Output the [X, Y] coordinate of the center of the cell containing the given text.  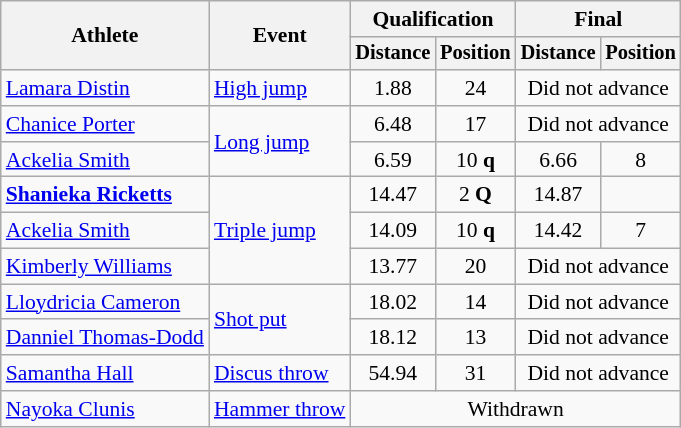
Withdrawn [516, 409]
24 [475, 88]
14.09 [392, 231]
Lloydricia Cameron [105, 302]
13.77 [392, 267]
2 Q [475, 195]
Hammer throw [280, 409]
14 [475, 302]
20 [475, 267]
14.42 [558, 231]
6.59 [392, 160]
Event [280, 36]
18.12 [392, 338]
1.88 [392, 88]
Danniel Thomas-Dodd [105, 338]
Qualification [432, 19]
8 [640, 160]
Shot put [280, 320]
54.94 [392, 373]
Long jump [280, 142]
6.66 [558, 160]
Kimberly Williams [105, 267]
31 [475, 373]
17 [475, 124]
Discus throw [280, 373]
Nayoka Clunis [105, 409]
14.47 [392, 195]
Lamara Distin [105, 88]
Triple jump [280, 230]
Athlete [105, 36]
Shanieka Ricketts [105, 195]
High jump [280, 88]
Chanice Porter [105, 124]
18.02 [392, 302]
Final [598, 19]
14.87 [558, 195]
6.48 [392, 124]
Samantha Hall [105, 373]
7 [640, 231]
13 [475, 338]
